Pinpoint the cell where the given text exists, returning its [x, y] midpoint coordinate. 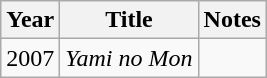
Year [30, 20]
Notes [232, 20]
Title [129, 20]
Yami no Mon [129, 58]
2007 [30, 58]
